Find where the given text appears and provide that cell's center as (X, Y) coordinate. 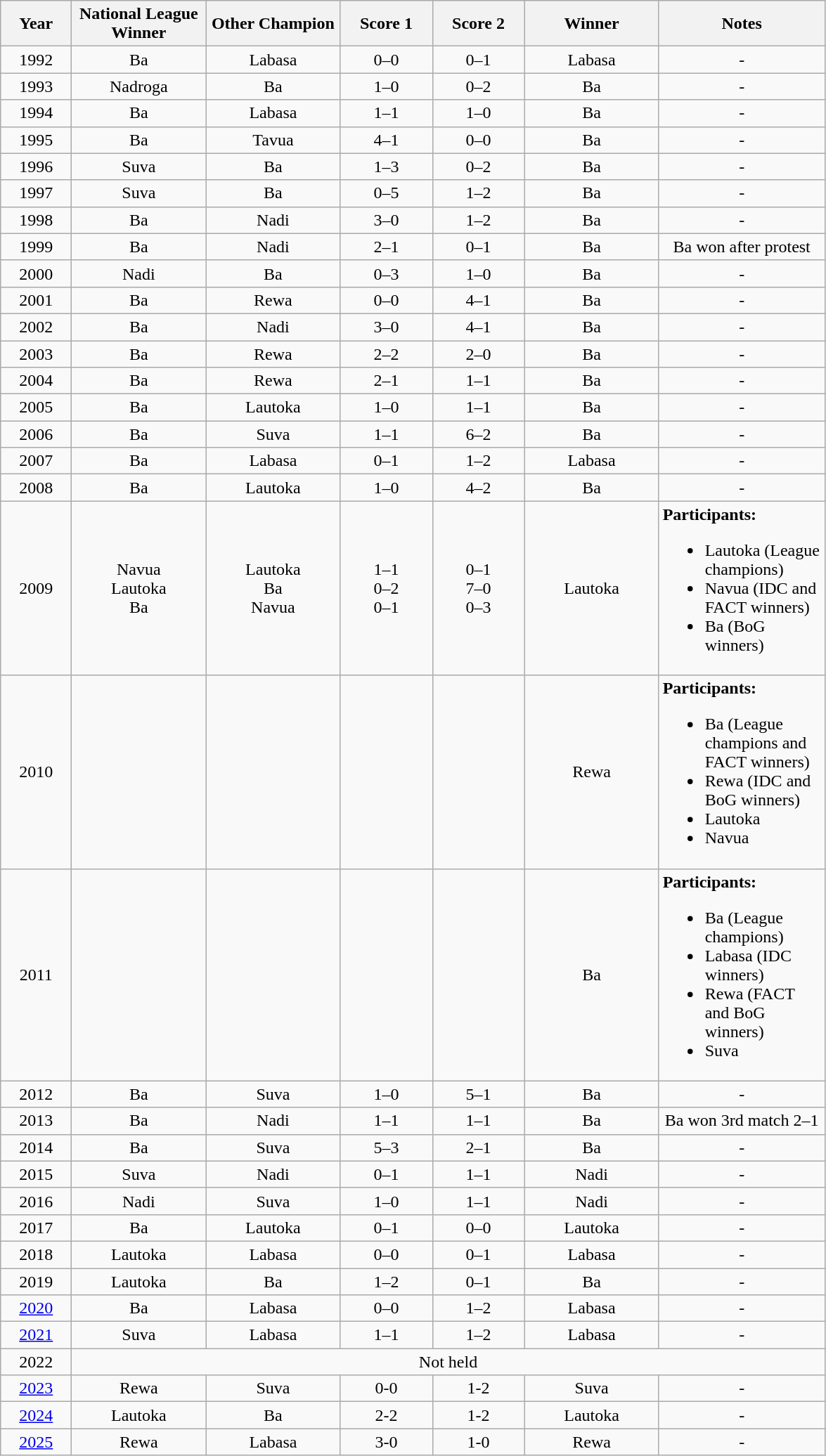
Notes (742, 24)
2009 (37, 588)
Ba won after protest (742, 247)
Score 2 (478, 24)
2017 (37, 1228)
Participants:Lautoka (League champions)Navua (IDC and FACT winners)Ba (BoG winners) (742, 588)
NavuaLautokaBa (139, 588)
1994 (37, 113)
2010 (37, 772)
2015 (37, 1174)
0-0 (387, 1389)
2025 (37, 1442)
1-0 (478, 1442)
2022 (37, 1362)
2016 (37, 1201)
National League Winner (139, 24)
6–2 (478, 434)
2001 (37, 300)
1992 (37, 60)
1993 (37, 86)
2023 (37, 1389)
2021 (37, 1335)
2007 (37, 461)
2018 (37, 1254)
2008 (37, 488)
2–0 (478, 353)
2011 (37, 975)
Participants:Ba (League champions and FACT winners)Rewa (IDC and BoG winners)LautokaNavua (742, 772)
1995 (37, 140)
5–3 (387, 1148)
Other Champion (273, 24)
2000 (37, 273)
2004 (37, 381)
3-0 (387, 1442)
1998 (37, 220)
2012 (37, 1094)
2024 (37, 1415)
1–3 (387, 167)
0–17–00–3 (478, 588)
Year (37, 24)
2-2 (387, 1415)
1997 (37, 193)
Not held (449, 1362)
2014 (37, 1148)
1–10–20–1 (387, 588)
1999 (37, 247)
2013 (37, 1121)
2002 (37, 327)
2–2 (387, 353)
Tavua (273, 140)
2003 (37, 353)
4–2 (478, 488)
2006 (37, 434)
LautokaBaNavua (273, 588)
Ba won 3rd match 2–1 (742, 1121)
Winner (592, 24)
0–5 (387, 193)
1996 (37, 167)
0–3 (387, 273)
Nadroga (139, 86)
2019 (37, 1281)
Score 1 (387, 24)
5–1 (478, 1094)
2020 (37, 1308)
Participants:Ba (League champions)Labasa (IDC winners)Rewa (FACT and BoG winners)Suva (742, 975)
2005 (37, 408)
